Locate the cell with the specified text and output its [X, Y] center coordinate. 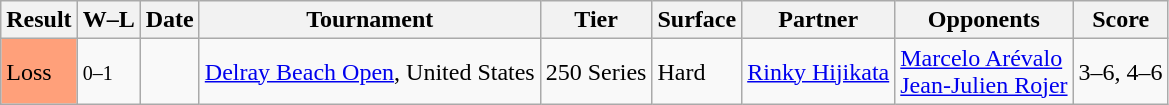
Surface [697, 20]
Loss [39, 72]
3–6, 4–6 [1120, 72]
Rinky Hijikata [818, 72]
Tier [596, 20]
W–L [108, 20]
Marcelo Arévalo Jean-Julien Rojer [984, 72]
0–1 [108, 72]
Tournament [370, 20]
Opponents [984, 20]
250 Series [596, 72]
Date [170, 20]
Partner [818, 20]
Delray Beach Open, United States [370, 72]
Score [1120, 20]
Hard [697, 72]
Result [39, 20]
